Detect which cell encompasses the target text, then output its (x, y) center coordinate. 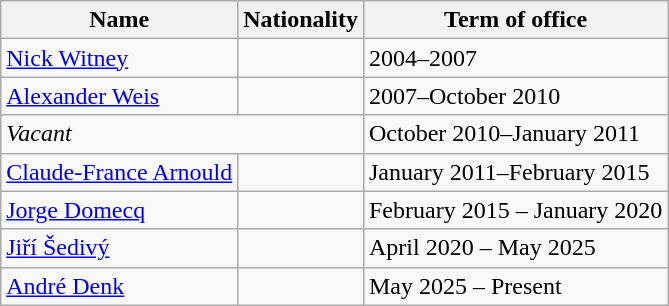
2007–October 2010 (515, 96)
May 2025 – Present (515, 286)
Term of office (515, 20)
Vacant (182, 134)
October 2010–January 2011 (515, 134)
Name (120, 20)
January 2011–February 2015 (515, 172)
Nick Witney (120, 58)
Nationality (301, 20)
2004–2007 (515, 58)
Jorge Domecq (120, 210)
Jiří Šedivý (120, 248)
Alexander Weis (120, 96)
Claude-France Arnould (120, 172)
André Denk (120, 286)
April 2020 – May 2025 (515, 248)
February 2015 – January 2020 (515, 210)
